Return the [x, y] coordinate for the center point of the cell that contains the specified text.  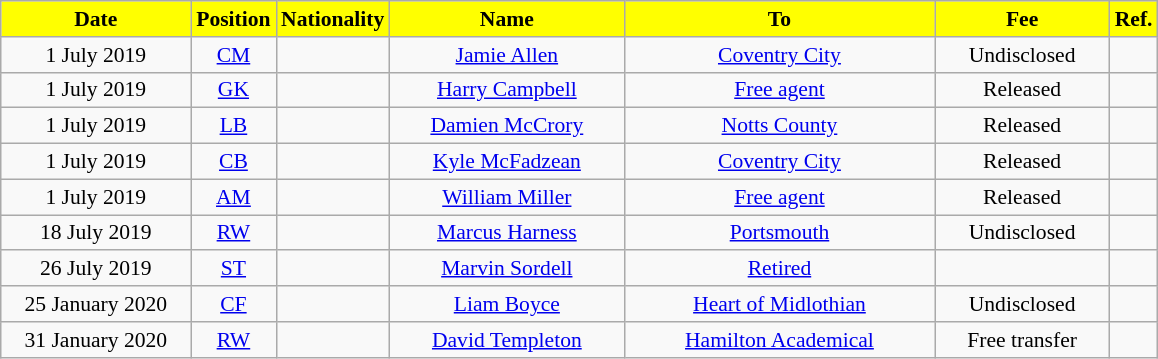
William Miller [506, 197]
Damien McCrory [506, 126]
Marvin Sordell [506, 269]
ST [234, 269]
GK [234, 90]
Name [506, 19]
25 January 2020 [96, 304]
Ref. [1134, 19]
Nationality [332, 19]
Position [234, 19]
To [779, 19]
Jamie Allen [506, 55]
Liam Boyce [506, 304]
CF [234, 304]
Retired [779, 269]
Notts County [779, 126]
LB [234, 126]
Portsmouth [779, 233]
Harry Campbell [506, 90]
Free transfer [1022, 340]
31 January 2020 [96, 340]
18 July 2019 [96, 233]
Kyle McFadzean [506, 162]
AM [234, 197]
Marcus Harness [506, 233]
26 July 2019 [96, 269]
Heart of Midlothian [779, 304]
Hamilton Academical [779, 340]
Fee [1022, 19]
CB [234, 162]
CM [234, 55]
Date [96, 19]
David Templeton [506, 340]
